Return the [X, Y] coordinate for the center point of the cell that contains the specified text.  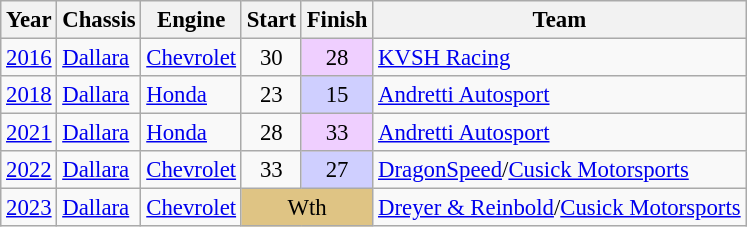
2016 [29, 58]
Start [271, 20]
Team [560, 20]
Dreyer & Reinbold/Cusick Motorsports [560, 208]
Finish [336, 20]
2018 [29, 95]
Year [29, 20]
2021 [29, 133]
Chassis [99, 20]
15 [336, 95]
Wth [306, 208]
2023 [29, 208]
KVSH Racing [560, 58]
30 [271, 58]
2022 [29, 170]
23 [271, 95]
Engine [191, 20]
27 [336, 170]
DragonSpeed/Cusick Motorsports [560, 170]
